Output the [x, y] coordinate of the center of the cell containing the given text.  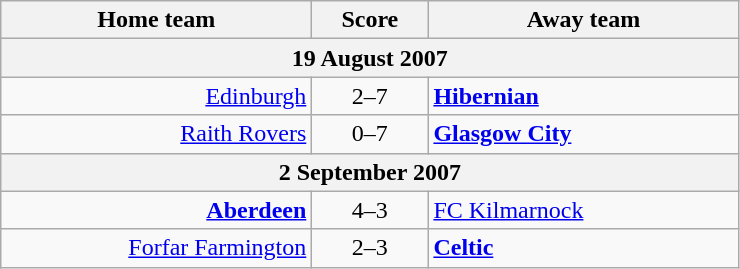
2–7 [370, 96]
0–7 [370, 134]
19 August 2007 [370, 58]
Away team [584, 20]
Celtic [584, 248]
FC Kilmarnock [584, 210]
Hibernian [584, 96]
Home team [156, 20]
2–3 [370, 248]
Aberdeen [156, 210]
2 September 2007 [370, 172]
Score [370, 20]
4–3 [370, 210]
Glasgow City [584, 134]
Raith Rovers [156, 134]
Forfar Farmington [156, 248]
Edinburgh [156, 96]
